Provide the (x, y) coordinate of the cell's center where the given text is located.  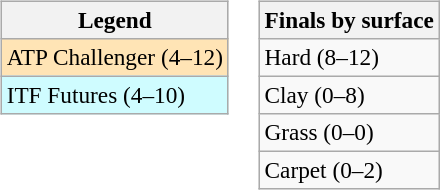
Finals by surface (349, 20)
Hard (8–12) (349, 57)
ATP Challenger (4–12) (114, 57)
ITF Futures (4–10) (114, 95)
Grass (0–0) (349, 133)
Clay (0–8) (349, 95)
Legend (114, 20)
Carpet (0–2) (349, 171)
